Search for the cell housing the specified text and yield its (X, Y) center coordinate. 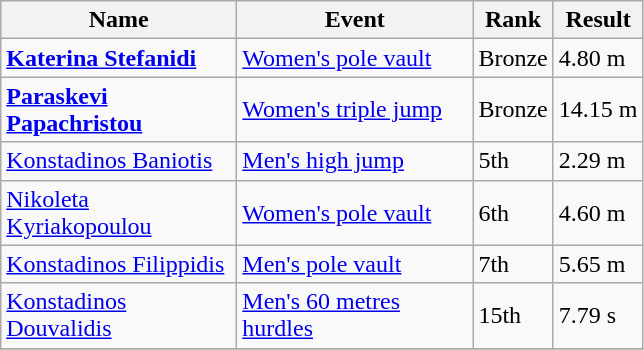
Result (598, 20)
7th (513, 264)
Katerina Stefanidi (119, 58)
6th (513, 212)
Women's triple jump (355, 110)
Men's pole vault (355, 264)
2.29 m (598, 161)
5.65 m (598, 264)
Nikoleta Kyriakopoulou (119, 212)
Men's high jump (355, 161)
5th (513, 161)
Konstadinos Filippidis (119, 264)
Paraskevi Papachristou (119, 110)
14.15 m (598, 110)
Konstadinos Baniotis (119, 161)
Event (355, 20)
15th (513, 316)
Name (119, 20)
7.79 s (598, 316)
Men's 60 metres hurdles (355, 316)
Rank (513, 20)
4.60 m (598, 212)
4.80 m (598, 58)
Konstadinos Douvalidis (119, 316)
